Return the [x, y] coordinate for the center point of the cell that contains the specified text.  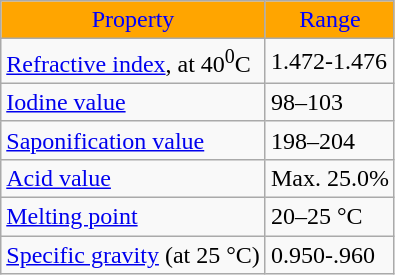
Range [330, 20]
Refractive index, at 400C [134, 62]
198–204 [330, 140]
98–103 [330, 102]
1.472-1.476 [330, 62]
Max. 25.0% [330, 178]
Specific gravity (at 25 °C) [134, 255]
Iodine value [134, 102]
Saponification value [134, 140]
Acid value [134, 178]
0.950-.960 [330, 255]
Melting point [134, 217]
Property [134, 20]
20–25 °C [330, 217]
